Output the [X, Y] coordinate of the center of the cell containing the given text.  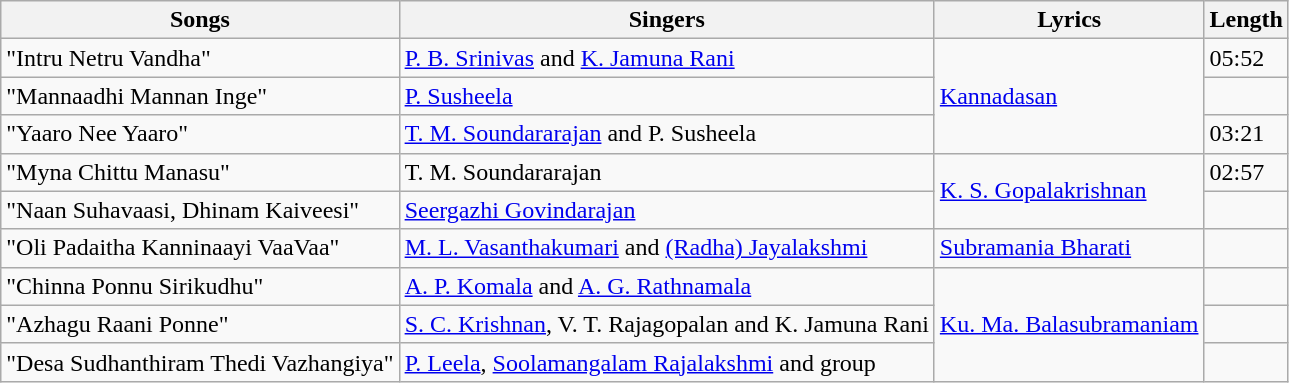
"Intru Netru Vandha" [200, 58]
"Chinna Ponnu Sirikudhu" [200, 286]
03:21 [1246, 134]
K. S. Gopalakrishnan [1069, 191]
Subramania Bharati [1069, 248]
T. M. Soundararajan [666, 172]
Length [1246, 20]
P. B. Srinivas and K. Jamuna Rani [666, 58]
A. P. Komala and A. G. Rathnamala [666, 286]
T. M. Soundararajan and P. Susheela [666, 134]
"Myna Chittu Manasu" [200, 172]
Kannadasan [1069, 96]
M. L. Vasanthakumari and (Radha) Jayalakshmi [666, 248]
S. C. Krishnan, V. T. Rajagopalan and K. Jamuna Rani [666, 324]
"Azhagu Raani Ponne" [200, 324]
02:57 [1246, 172]
"Naan Suhavaasi, Dhinam Kaiveesi" [200, 210]
05:52 [1246, 58]
Seergazhi Govindarajan [666, 210]
"Desa Sudhanthiram Thedi Vazhangiya" [200, 362]
"Oli Padaitha Kanninaayi VaaVaa" [200, 248]
Lyrics [1069, 20]
P. Leela, Soolamangalam Rajalakshmi and group [666, 362]
Ku. Ma. Balasubramaniam [1069, 324]
"Yaaro Nee Yaaro" [200, 134]
"Mannaadhi Mannan Inge" [200, 96]
Songs [200, 20]
Singers [666, 20]
P. Susheela [666, 96]
